Provide the (x, y) coordinate of the cell's center where the given text is located.  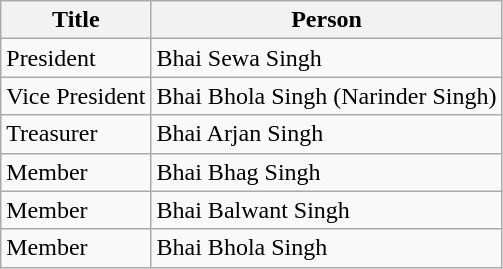
Treasurer (76, 134)
Bhai Bhola Singh (Narinder Singh) (326, 96)
Person (326, 20)
Vice President (76, 96)
Bhai Arjan Singh (326, 134)
Bhai Balwant Singh (326, 210)
Title (76, 20)
Bhai Sewa Singh (326, 58)
Bhai Bhag Singh (326, 172)
Bhai Bhola Singh (326, 248)
President (76, 58)
